Provide the [X, Y] coordinate of the cell's center where the given text is located.  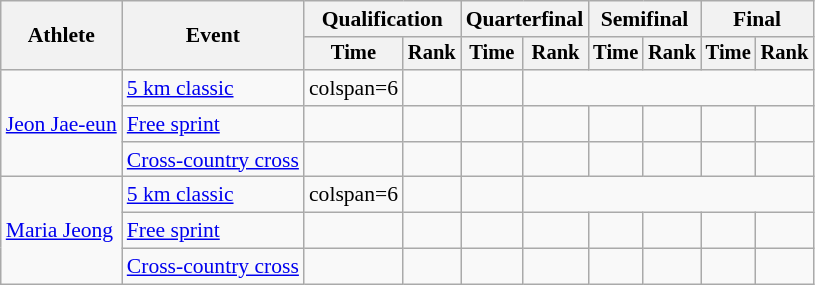
Jeon Jae-eun [62, 124]
Maria Jeong [62, 230]
Event [213, 36]
Athlete [62, 36]
Quarterfinal [525, 19]
Qualification [382, 19]
Final [757, 19]
Semifinal [644, 19]
